Capture the cell that displays the provided text and extract its (x, y) central coordinate. 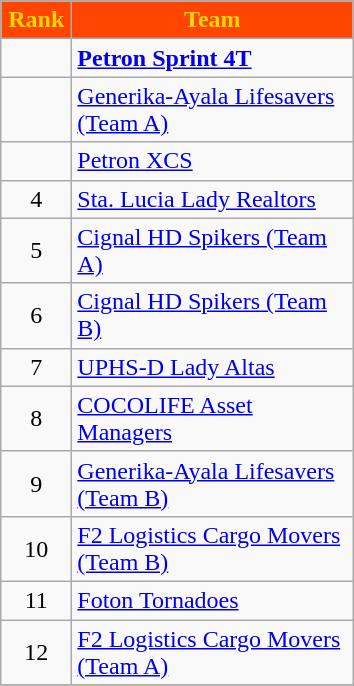
Cignal HD Spikers (Team B) (212, 316)
F2 Logistics Cargo Movers (Team A) (212, 652)
Rank (36, 20)
Petron Sprint 4T (212, 58)
12 (36, 652)
F2 Logistics Cargo Movers (Team B) (212, 548)
Sta. Lucia Lady Realtors (212, 199)
6 (36, 316)
5 (36, 250)
7 (36, 367)
Team (212, 20)
9 (36, 484)
Cignal HD Spikers (Team A) (212, 250)
Foton Tornadoes (212, 600)
8 (36, 418)
UPHS-D Lady Altas (212, 367)
Generika-Ayala Lifesavers (Team A) (212, 110)
10 (36, 548)
4 (36, 199)
11 (36, 600)
COCOLIFE Asset Managers (212, 418)
Petron XCS (212, 161)
Generika-Ayala Lifesavers (Team B) (212, 484)
